For the text-containing cell, return its midpoint in (X, Y) coordinate format. 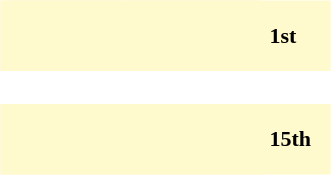
1st (296, 35)
15th (296, 139)
